Capture the cell that displays the provided text and extract its [x, y] central coordinate. 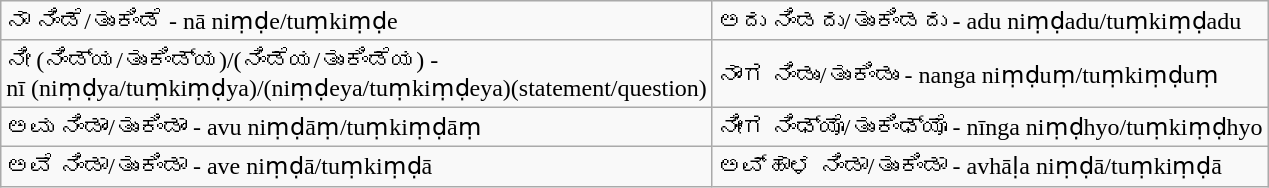
ನೀಂಗ ನಿಂಢ್ಯೊ/ತುಂಕಿಂಢ್ಯೊ - nīnga niṃḍhyo/tuṃkiṃḍhyo [990, 127]
ನೀ (ನಿಂಡ್ಯ/ತುಂಕಿಂಡ್ಯ)/(ನಿಂಡೆಯ/ತುಂಕಿಂಡೆಯ) -nī (niṃḍya/tuṃkiṃḍya)/(niṃḍeya/tuṃkiṃḍeya)(statement/question) [357, 74]
ಅವ್ಹಾಳ ನಿಂಡಾ/ತುಂಕಿಂಡಾ - avhāḷa niṃḍā/tuṃkiṃḍā [990, 166]
ಅವೆ ನಿಂಡಾ/ತುಂಕಿಂಡಾ - ave niṃḍā/tuṃkiṃḍā [357, 166]
ನಾಂಗ ನಿಂಡುಂ/ತುಂಕಿಂಡುಂ - nanga niṃḍuṃ/tuṃkiṃḍuṃ [990, 74]
ಅದು ನಿಂಡದು/ತುಂಕಿಂಡದು - adu niṃḍadu/tuṃkiṃḍadu [990, 21]
ನಾ ನಿಂಡೆ/ತುಂಕಿಂಡೆ - nā niṃḍe/tuṃkiṃḍe [357, 21]
ಅವು ನಿಂಡಾಂ/ತುಂಕಿಂಡಾಂ - avu niṃḍāṃ/tuṃkiṃḍāṃ [357, 127]
